Return [X, Y] of the center of cell containing provided text 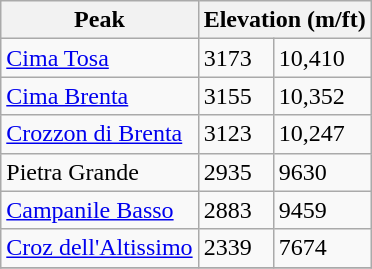
2935 [236, 172]
3123 [236, 134]
3173 [236, 58]
Pietra Grande [100, 172]
Croz dell'Altissimo [100, 248]
Peak [100, 20]
Campanile Basso [100, 210]
2339 [236, 248]
Elevation (m/ft) [284, 20]
2883 [236, 210]
Cima Brenta [100, 96]
9459 [322, 210]
Crozzon di Brenta [100, 134]
7674 [322, 248]
3155 [236, 96]
9630 [322, 172]
10,247 [322, 134]
10,410 [322, 58]
10,352 [322, 96]
Cima Tosa [100, 58]
